Return the (X, Y) coordinate for the center point of the cell that contains the specified text.  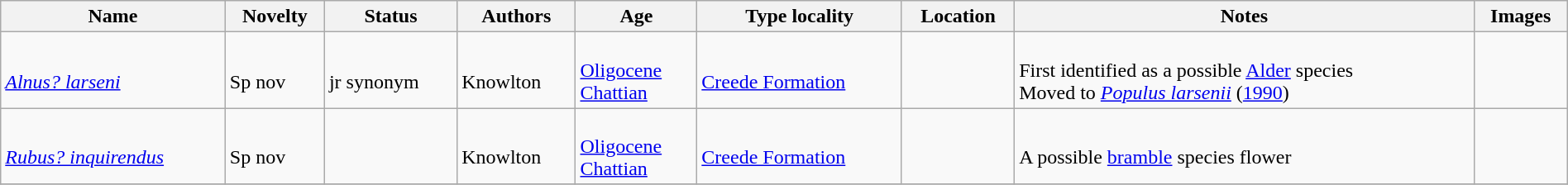
Status (390, 17)
First identified as a possible Alder species Moved to Populus larsenii (1990) (1245, 70)
Rubus? inquirendus (113, 146)
Age (637, 17)
A possible bramble species flower (1245, 146)
jr synonym (390, 70)
Location (958, 17)
Name (113, 17)
Authors (516, 17)
Novelty (275, 17)
Alnus? larseni (113, 70)
Notes (1245, 17)
Images (1520, 17)
Type locality (800, 17)
